Capture the cell that displays the provided text and extract its (x, y) central coordinate. 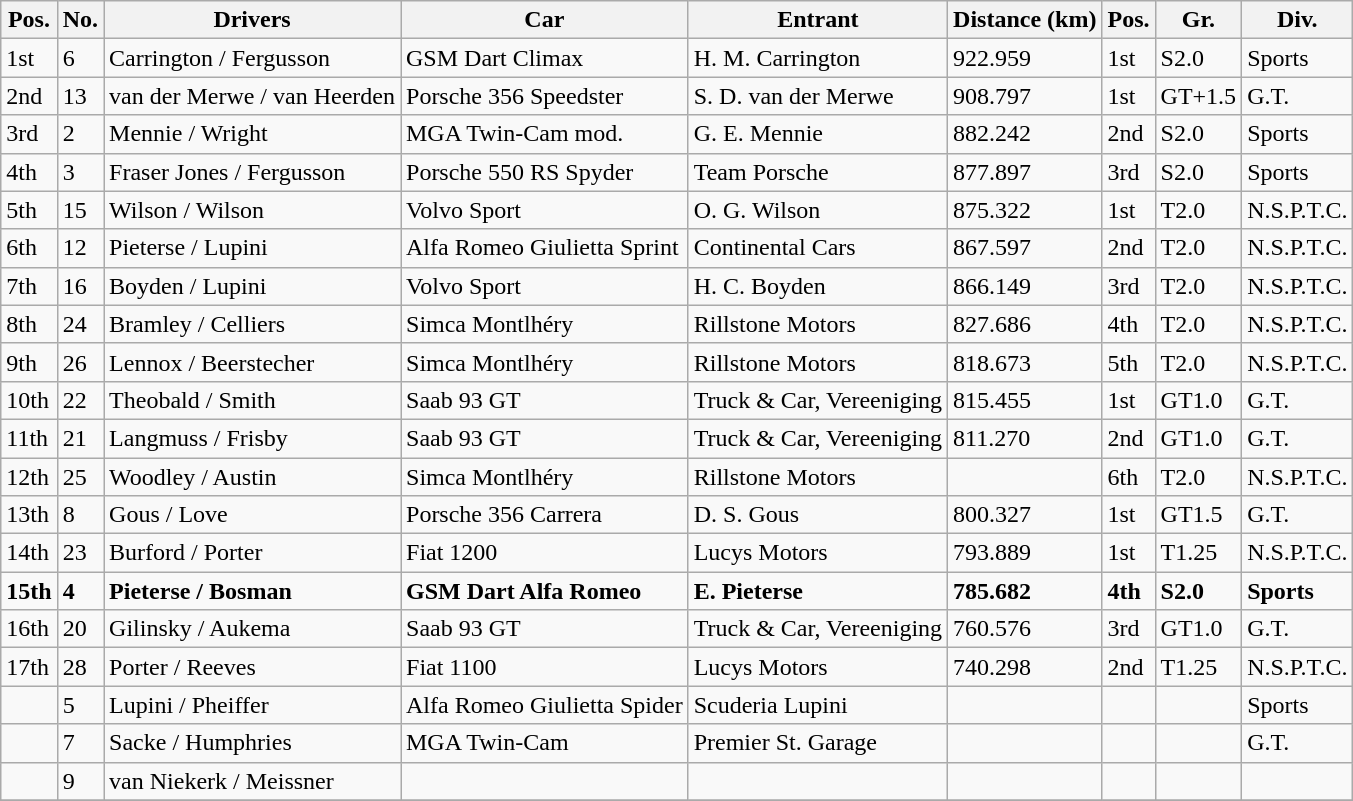
24 (80, 324)
811.270 (1025, 438)
Car (544, 20)
D. S. Gous (818, 515)
827.686 (1025, 324)
Lupini / Pheiffer (252, 705)
H. M. Carrington (818, 58)
GSM Dart Alfa Romeo (544, 591)
Gr. (1198, 20)
815.455 (1025, 400)
13th (29, 515)
Gilinsky / Aukema (252, 629)
Div. (1298, 20)
Alfa Romeo Giulietta Sprint (544, 248)
785.682 (1025, 591)
Pieterse / Lupini (252, 248)
S. D. van der Merwe (818, 96)
14th (29, 553)
Alfa Romeo Giulietta Spider (544, 705)
16th (29, 629)
793.889 (1025, 553)
GT+1.5 (1198, 96)
5 (80, 705)
Porsche 356 Speedster (544, 96)
Fiat 1200 (544, 553)
Drivers (252, 20)
MGA Twin-Cam mod. (544, 134)
2 (80, 134)
Pieterse / Bosman (252, 591)
4 (80, 591)
Burford / Porter (252, 553)
22 (80, 400)
26 (80, 362)
17th (29, 667)
23 (80, 553)
No. (80, 20)
8 (80, 515)
866.149 (1025, 286)
Wilson / Wilson (252, 210)
van Niekerk / Meissner (252, 781)
20 (80, 629)
740.298 (1025, 667)
10th (29, 400)
Sacke / Humphries (252, 743)
Continental Cars (818, 248)
6 (80, 58)
882.242 (1025, 134)
Scuderia Lupini (818, 705)
8th (29, 324)
15 (80, 210)
Bramley / Celliers (252, 324)
Mennie / Wright (252, 134)
760.576 (1025, 629)
Entrant (818, 20)
12 (80, 248)
Carrington / Fergusson (252, 58)
Fiat 1100 (544, 667)
O. G. Wilson (818, 210)
7 (80, 743)
Woodley / Austin (252, 477)
E. Pieterse (818, 591)
908.797 (1025, 96)
MGA Twin-Cam (544, 743)
12th (29, 477)
16 (80, 286)
818.673 (1025, 362)
9th (29, 362)
Porsche 550 RS Spyder (544, 172)
13 (80, 96)
9 (80, 781)
800.327 (1025, 515)
11th (29, 438)
Porsche 356 Carrera (544, 515)
25 (80, 477)
922.959 (1025, 58)
van der Merwe / van Heerden (252, 96)
Fraser Jones / Fergusson (252, 172)
875.322 (1025, 210)
GSM Dart Climax (544, 58)
Gous / Love (252, 515)
867.597 (1025, 248)
Premier St. Garage (818, 743)
28 (80, 667)
H. C. Boyden (818, 286)
877.897 (1025, 172)
Distance (km) (1025, 20)
Theobald / Smith (252, 400)
GT1.5 (1198, 515)
Langmuss / Frisby (252, 438)
15th (29, 591)
Porter / Reeves (252, 667)
Lennox / Beerstecher (252, 362)
3 (80, 172)
21 (80, 438)
Boyden / Lupini (252, 286)
7th (29, 286)
Team Porsche (818, 172)
G. E. Mennie (818, 134)
